Find where the given text appears and provide that cell's center as (x, y) coordinate. 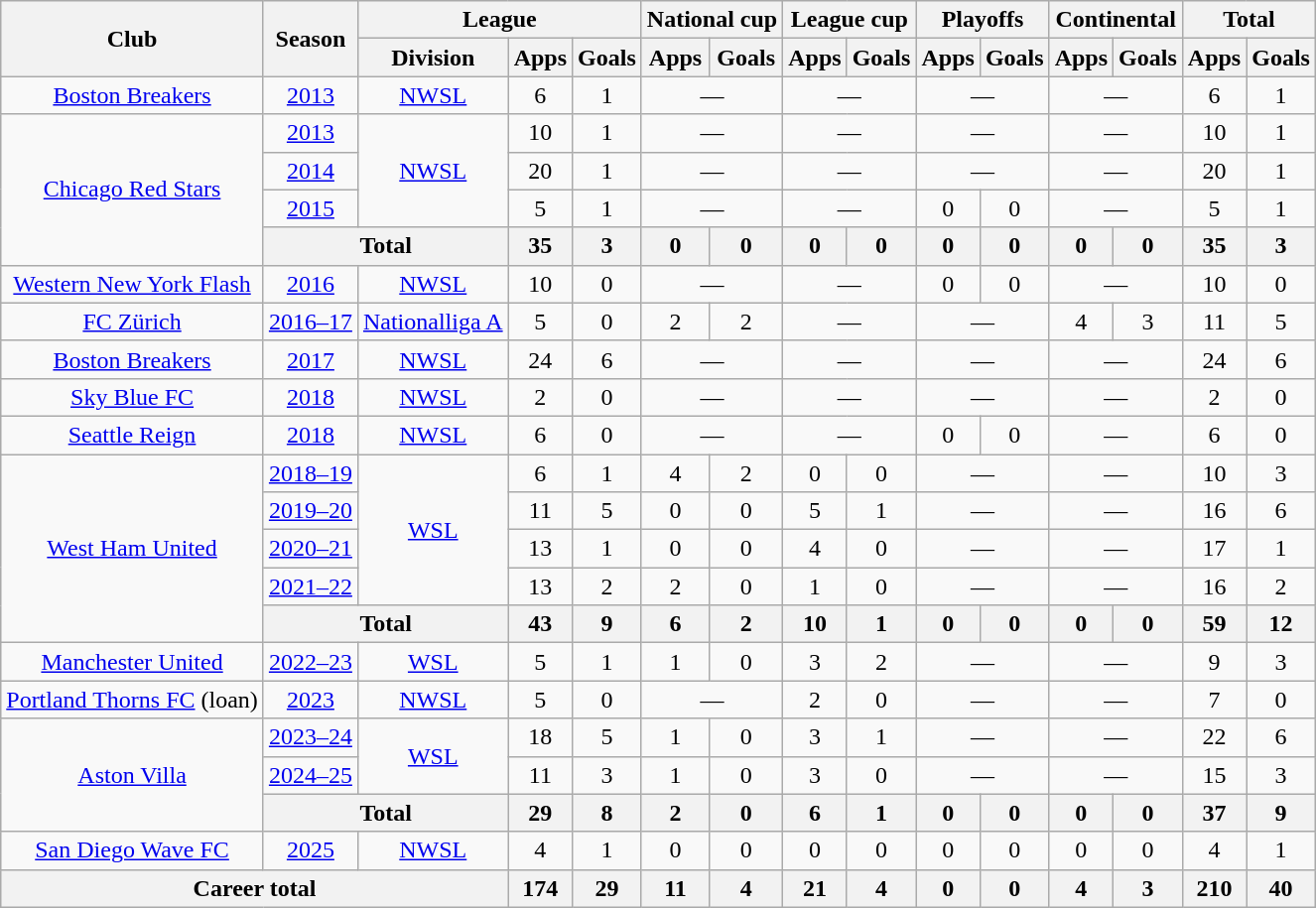
174 (540, 888)
Season (310, 39)
Nationalliga A (433, 322)
Portland Thorns FC (loan) (133, 700)
Club (133, 39)
17 (1214, 549)
West Ham United (133, 549)
League cup (850, 20)
40 (1281, 888)
2019–20 (310, 511)
59 (1214, 624)
2016–17 (310, 322)
210 (1214, 888)
2025 (310, 850)
Sky Blue FC (133, 397)
Chicago Red Stars (133, 190)
2015 (310, 208)
2023–24 (310, 737)
2014 (310, 171)
2018–19 (310, 473)
Seattle Reign (133, 435)
18 (540, 737)
43 (540, 624)
2024–25 (310, 775)
2017 (310, 359)
7 (1214, 700)
Western New York Flash (133, 284)
FC Zürich (133, 322)
37 (1214, 813)
National cup (712, 20)
8 (607, 813)
2016 (310, 284)
League (499, 20)
21 (815, 888)
2022–23 (310, 662)
2020–21 (310, 549)
Aston Villa (133, 775)
Continental (1116, 20)
Playoffs (983, 20)
San Diego Wave FC (133, 850)
2021–22 (310, 586)
Career total (254, 888)
2023 (310, 700)
22 (1214, 737)
15 (1214, 775)
Division (433, 58)
12 (1281, 624)
Manchester United (133, 662)
